Output the [X, Y] coordinate of the center of the cell containing the given text.  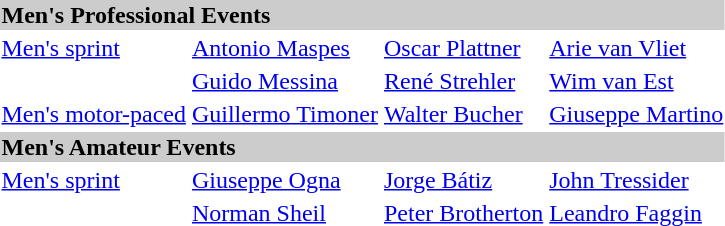
Wim van Est [636, 81]
Men's Amateur Events [362, 147]
Guillermo Timoner [284, 114]
Guido Messina [284, 81]
Jorge Bátiz [463, 180]
Arie van Vliet [636, 48]
René Strehler [463, 81]
Men's Professional Events [362, 15]
John Tressider [636, 180]
Giuseppe Ogna [284, 180]
Oscar Plattner [463, 48]
Antonio Maspes [284, 48]
Giuseppe Martino [636, 114]
Men's motor-paced [94, 114]
Walter Bucher [463, 114]
